Capture the cell that displays the provided text and extract its (X, Y) central coordinate. 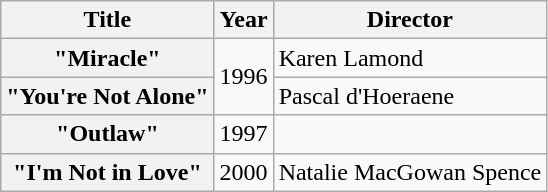
Natalie MacGowan Spence (410, 172)
Year (244, 20)
1997 (244, 134)
"I'm Not in Love" (108, 172)
Pascal d'Hoeraene (410, 96)
Director (410, 20)
Karen Lamond (410, 58)
"Outlaw" (108, 134)
Title (108, 20)
"Miracle" (108, 58)
"You're Not Alone" (108, 96)
2000 (244, 172)
1996 (244, 77)
